Find where the given text appears and provide that cell's center as (x, y) coordinate. 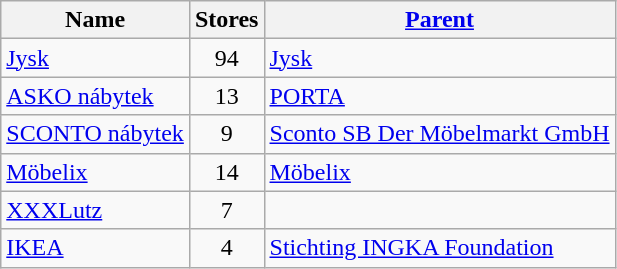
4 (226, 248)
14 (226, 172)
PORTA (440, 96)
Stores (226, 20)
SCONTO nábytek (96, 134)
XXXLutz (96, 210)
94 (226, 58)
Name (96, 20)
ASKO nábytek (96, 96)
IKEA (96, 248)
9 (226, 134)
13 (226, 96)
7 (226, 210)
Parent (440, 20)
Sconto SB Der Möbelmarkt GmbH (440, 134)
Stichting INGKA Foundation (440, 248)
